Capture the cell that displays the provided text and extract its [X, Y] central coordinate. 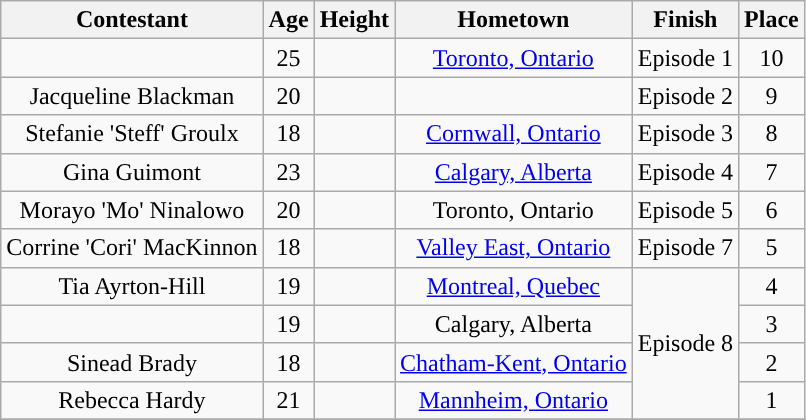
Sinead Brady [132, 362]
Place [772, 20]
1 [772, 400]
Contestant [132, 20]
Corrine 'Cori' MacKinnon [132, 248]
Finish [685, 20]
2 [772, 362]
9 [772, 96]
Episode 1 [685, 58]
Hometown [514, 20]
Episode 5 [685, 210]
Rebecca Hardy [132, 400]
Episode 7 [685, 248]
Tia Ayrton-Hill [132, 286]
3 [772, 324]
10 [772, 58]
25 [288, 58]
Cornwall, Ontario [514, 134]
8 [772, 134]
21 [288, 400]
Jacqueline Blackman [132, 96]
Chatham-Kent, Ontario [514, 362]
23 [288, 172]
Episode 8 [685, 343]
Stefanie 'Steff' Groulx [132, 134]
Mannheim, Ontario [514, 400]
6 [772, 210]
Episode 2 [685, 96]
Episode 3 [685, 134]
Episode 4 [685, 172]
Morayo 'Mo' Ninalowo [132, 210]
Height [354, 20]
Gina Guimont [132, 172]
4 [772, 286]
5 [772, 248]
7 [772, 172]
Montreal, Quebec [514, 286]
Age [288, 20]
Valley East, Ontario [514, 248]
